Provide the (x, y) coordinate of the cell's center where the given text is located.  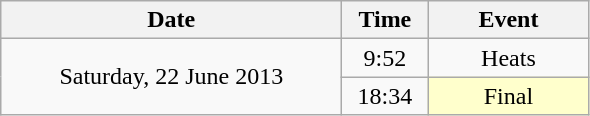
Time (385, 20)
Event (508, 20)
Final (508, 96)
Date (172, 20)
9:52 (385, 58)
Saturday, 22 June 2013 (172, 77)
18:34 (385, 96)
Heats (508, 58)
